Determine the (x, y) coordinate at the center of the cell enclosing the given text.  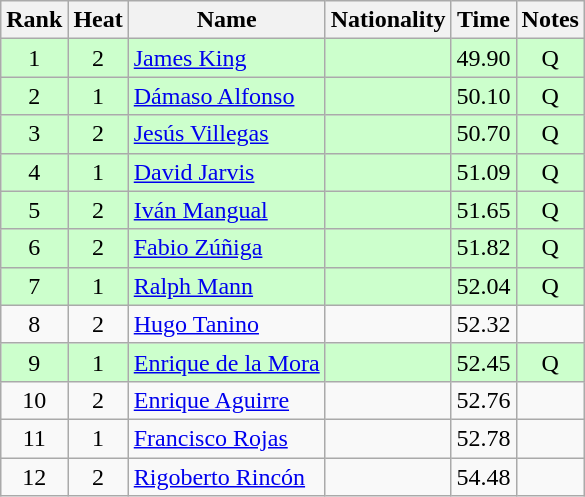
Rank (34, 20)
8 (34, 324)
11 (34, 438)
Nationality (388, 20)
Enrique Aguirre (226, 400)
52.32 (484, 324)
3 (34, 134)
52.04 (484, 286)
Jesús Villegas (226, 134)
10 (34, 400)
50.70 (484, 134)
Enrique de la Mora (226, 362)
James King (226, 58)
9 (34, 362)
Ralph Mann (226, 286)
Notes (550, 20)
Rigoberto Rincón (226, 477)
Fabio Zúñiga (226, 248)
David Jarvis (226, 172)
50.10 (484, 96)
Francisco Rojas (226, 438)
52.45 (484, 362)
Heat (98, 20)
Iván Mangual (226, 210)
4 (34, 172)
5 (34, 210)
51.82 (484, 248)
6 (34, 248)
51.65 (484, 210)
Time (484, 20)
12 (34, 477)
Hugo Tanino (226, 324)
Name (226, 20)
49.90 (484, 58)
51.09 (484, 172)
7 (34, 286)
54.48 (484, 477)
52.78 (484, 438)
Dámaso Alfonso (226, 96)
52.76 (484, 400)
